Identify which cell holds the provided text, then report its (X, Y) central coordinate. 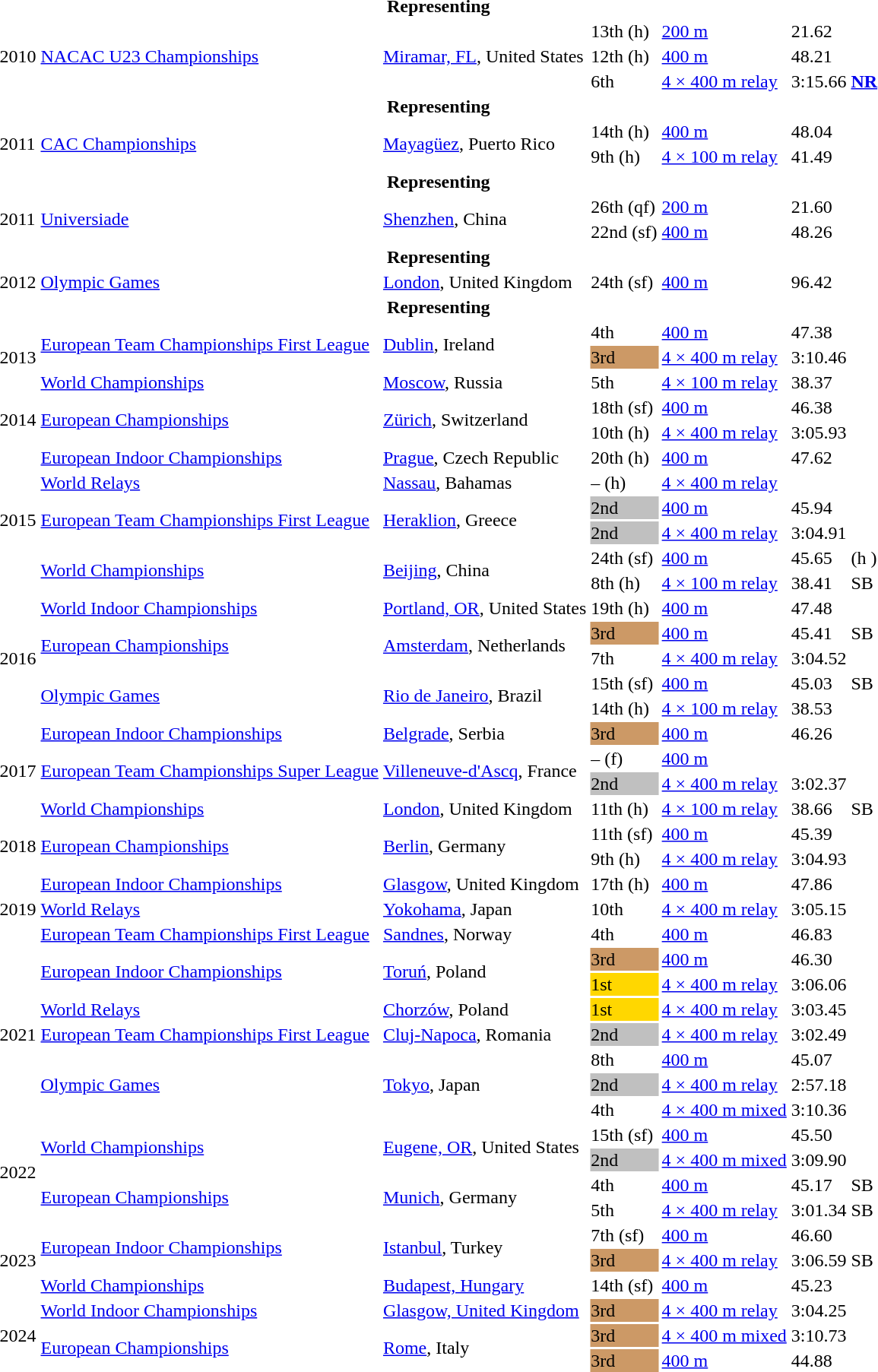
47.48 (819, 608)
3:15.66 (819, 81)
10th (h) (624, 433)
21.62 (819, 31)
3:10.46 (819, 357)
14th (sf) (624, 1285)
3:06.06 (819, 984)
45.23 (819, 1285)
38.66 (819, 809)
Amsterdam, Netherlands (484, 646)
Universiade (210, 219)
20th (h) (624, 458)
3:06.59 (819, 1260)
17th (h) (624, 884)
8th (h) (624, 583)
Moscow, Russia (484, 382)
19th (h) (624, 608)
3:10.36 (819, 1110)
45.50 (819, 1135)
Istanbul, Turkey (484, 1248)
NACAC U23 Championships (210, 56)
45.39 (819, 834)
2:57.18 (819, 1085)
3:02.49 (819, 1035)
48.04 (819, 131)
48.21 (819, 56)
– (h) (624, 483)
Yokohama, Japan (484, 909)
46.26 (819, 734)
Eugene, OR, United States (484, 1148)
Prague, Czech Republic (484, 458)
45.65 (819, 558)
12th (h) (624, 56)
3:05.15 (819, 909)
46.38 (819, 407)
45.17 (819, 1185)
8th (624, 1060)
Miramar, FL, United States (484, 56)
45.03 (819, 683)
3:04.25 (819, 1310)
Heraklion, Greece (484, 520)
46.30 (819, 959)
Chorzów, Poland (484, 1009)
21.60 (819, 207)
Nassau, Bahamas (484, 483)
Budapest, Hungary (484, 1285)
38.53 (819, 708)
38.37 (819, 382)
3:02.37 (819, 784)
46.83 (819, 934)
46.60 (819, 1235)
3:03.45 (819, 1009)
6th (624, 81)
47.62 (819, 458)
Villeneuve-d'Ascq, France (484, 771)
7th (sf) (624, 1235)
11th (h) (624, 809)
Shenzhen, China (484, 219)
3:10.73 (819, 1336)
18th (sf) (624, 407)
Mayagüez, Puerto Rico (484, 144)
3:05.93 (819, 433)
26th (qf) (624, 207)
Toruń, Poland (484, 971)
96.42 (819, 282)
Belgrade, Serbia (484, 734)
7th (624, 658)
48.26 (819, 232)
– (f) (624, 759)
10th (624, 909)
Dublin, Ireland (484, 345)
13th (h) (624, 31)
3:04.93 (819, 859)
Rome, Italy (484, 1348)
Sandnes, Norway (484, 934)
Rio de Janeiro, Brazil (484, 696)
Berlin, Germany (484, 847)
22nd (sf) (624, 232)
3:04.52 (819, 658)
CAC Championships (210, 144)
3:04.91 (819, 533)
41.49 (819, 157)
Zürich, Switzerland (484, 420)
44.88 (819, 1361)
11th (sf) (624, 834)
Cluj-Napoca, Romania (484, 1035)
Munich, Germany (484, 1198)
47.86 (819, 884)
47.38 (819, 332)
45.07 (819, 1060)
45.41 (819, 633)
Portland, OR, United States (484, 608)
Beijing, China (484, 570)
3:01.34 (819, 1210)
38.41 (819, 583)
European Team Championships Super League (210, 771)
3:09.90 (819, 1160)
45.94 (819, 508)
Tokyo, Japan (484, 1085)
